Detect which cell encompasses the target text, then output its (X, Y) center coordinate. 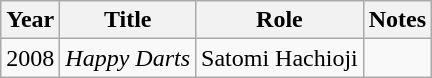
Happy Darts (128, 58)
Notes (397, 20)
2008 (30, 58)
Year (30, 20)
Satomi Hachioji (280, 58)
Title (128, 20)
Role (280, 20)
